Extract the [X, Y] coordinate from the center of the cell holding the provided text.  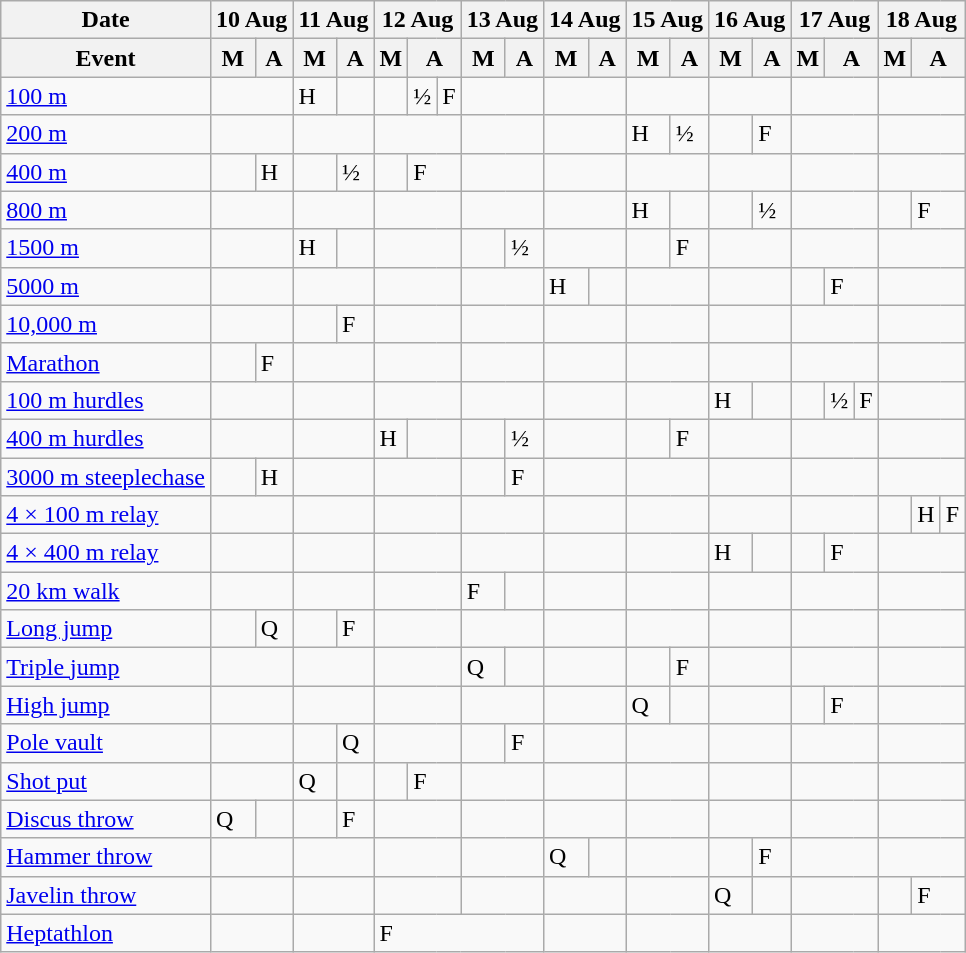
100 m hurdles [106, 400]
10 Aug [251, 20]
Hammer throw [106, 857]
16 Aug [749, 20]
400 m [106, 172]
800 m [106, 210]
11 Aug [334, 20]
4 × 100 m relay [106, 515]
3000 m steeplechase [106, 477]
5000 m [106, 286]
Triple jump [106, 667]
Javelin throw [106, 895]
400 m hurdles [106, 438]
Long jump [106, 629]
20 km walk [106, 591]
Marathon [106, 362]
Pole vault [106, 743]
Event [106, 58]
17 Aug [834, 20]
Shot put [106, 781]
13 Aug [502, 20]
14 Aug [585, 20]
High jump [106, 705]
18 Aug [922, 20]
Heptathlon [106, 933]
10,000 m [106, 324]
200 m [106, 134]
1500 m [106, 248]
12 Aug [418, 20]
Discus throw [106, 819]
Date [106, 20]
4 × 400 m relay [106, 553]
15 Aug [667, 20]
100 m [106, 96]
